Scan for the cell matching the given text and deliver its [x, y] coordinate at center. 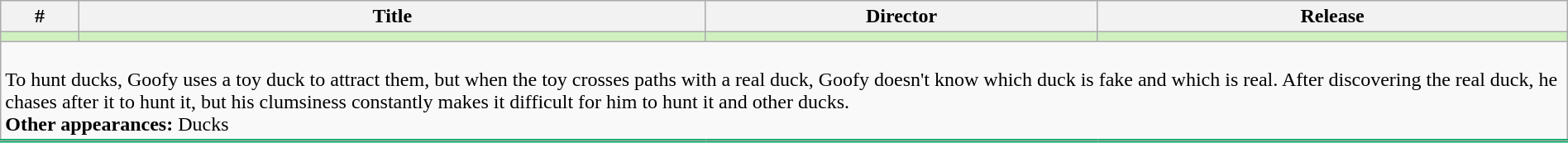
Release [1332, 17]
# [40, 17]
Title [392, 17]
Director [901, 17]
